Extract the [x, y] coordinate from the center of the cell holding the provided text.  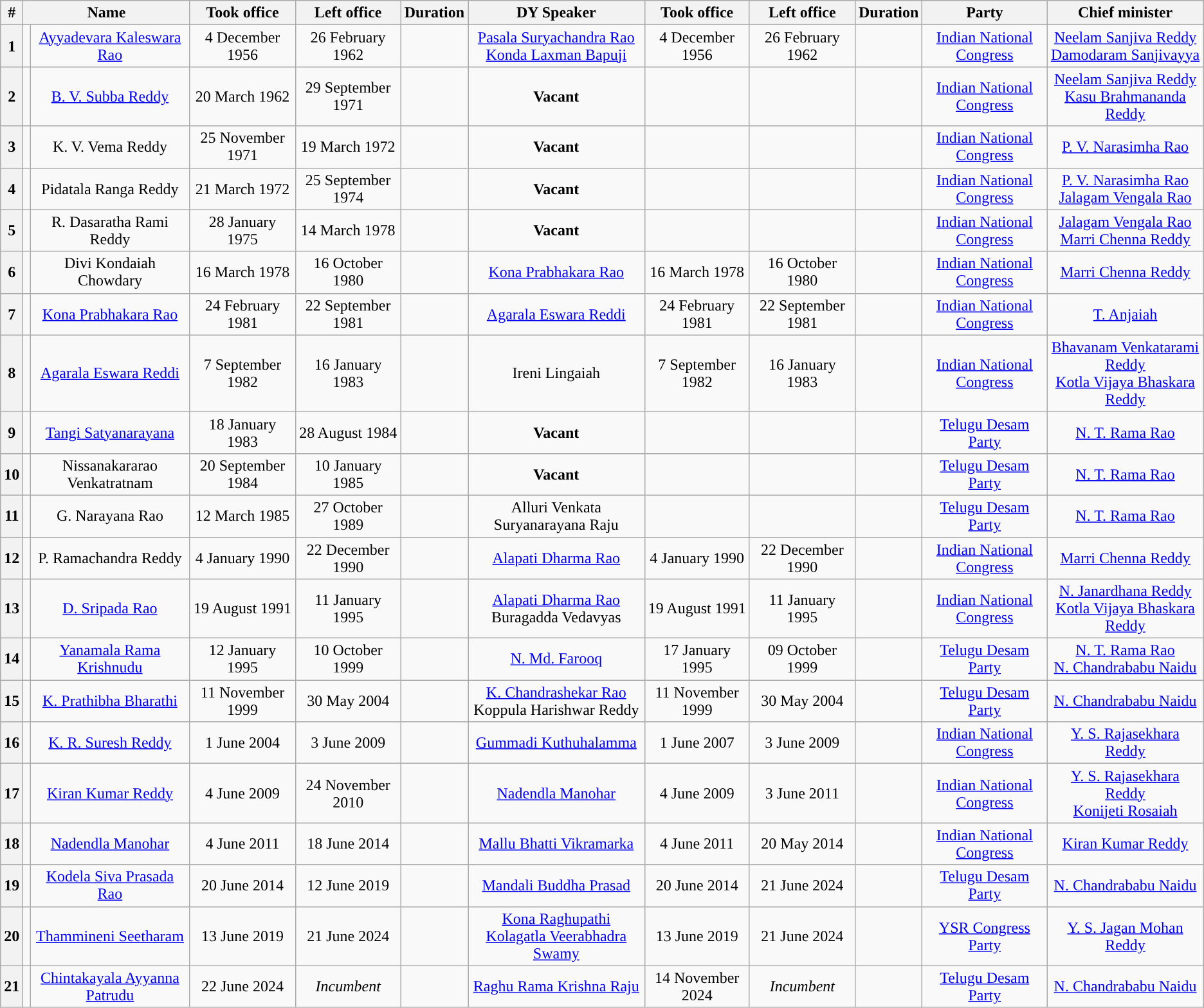
Alapati Dharma RaoBuragadda Vedavyas [556, 609]
T. Anjaiah [1126, 314]
Kona RaghupathiKolagatla Veerabhadra Swamy [556, 936]
Name [107, 13]
B. V. Subba Reddy [110, 96]
20 [12, 936]
Pasala Suryachandra RaoKonda Laxman Bapuji [556, 46]
Chintakayala Ayyanna Patrudu [110, 986]
10 October 1999 [348, 660]
20 September 1984 [242, 474]
13 [12, 609]
17 [12, 793]
9 [12, 432]
21 March 1972 [242, 189]
25 September 1974 [348, 189]
15 [12, 701]
Divi Kondaiah Chowdary [110, 273]
N. Md. Farooq [556, 660]
4 [12, 189]
14 March 1978 [348, 230]
Y. S. Jagan Mohan Reddy [1126, 936]
14 November 2024 [697, 986]
Jalagam Vengala Rao Marri Chenna Reddy [1126, 230]
12 June 2019 [348, 886]
N. T. Rama RaoN. Chandrababu Naidu [1126, 660]
10 January 1985 [348, 474]
19 [12, 886]
Chief minister [1126, 13]
Gummadi Kuthuhalamma [556, 743]
17 January 1995 [697, 660]
28 January 1975 [242, 230]
12 March 1985 [242, 516]
18 June 2014 [348, 843]
Neelam Sanjiva Reddy Damodaram Sanjivayya [1126, 46]
09 October 1999 [802, 660]
14 [12, 660]
3 June 2011 [802, 793]
1 [12, 46]
K. R. Suresh Reddy [110, 743]
Pidatala Ranga Reddy [110, 189]
21 [12, 986]
D. Sripada Rao [110, 609]
Alluri Venkata Suryanarayana Raju [556, 516]
YSR Congress Party [985, 936]
Mallu Bhatti Vikramarka [556, 843]
18 [12, 843]
6 [12, 273]
K. Prathibha Bharathi [110, 701]
P. V. Narasimha Rao Jalagam Vengala Rao [1126, 189]
Yanamala Rama Krishnudu [110, 660]
# [12, 13]
29 September 1971 [348, 96]
Ireni Lingaiah [556, 373]
N. Janardhana Reddy Kotla Vijaya Bhaskara Reddy [1126, 609]
Nissanakararao Venkatratnam [110, 474]
3 [12, 147]
Bhavanam Venkatarami Reddy Kotla Vijaya Bhaskara Reddy [1126, 373]
12 [12, 558]
K. Chandrashekar Rao Koppula Harishwar Reddy [556, 701]
5 [12, 230]
27 October 1989 [348, 516]
20 May 2014 [802, 843]
19 March 1972 [348, 147]
8 [12, 373]
Neelam Sanjiva Reddy Kasu Brahmananda Reddy [1126, 96]
16 [12, 743]
G. Narayana Rao [110, 516]
11 [12, 516]
P. V. Narasimha Rao [1126, 147]
18 January 1983 [242, 432]
28 August 1984 [348, 432]
1 June 2004 [242, 743]
1 June 2007 [697, 743]
R. Dasaratha Rami Reddy [110, 230]
Y. S. Rajasekhara Reddy [1126, 743]
K. V. Vema Reddy [110, 147]
12 January 1995 [242, 660]
7 [12, 314]
2 [12, 96]
25 November 1971 [242, 147]
22 June 2024 [242, 986]
Ayyadevara Kaleswara Rao [110, 46]
Alapati Dharma Rao [556, 558]
Mandali Buddha Prasad [556, 886]
Party [985, 13]
Tangi Satyanarayana [110, 432]
Y. S. Rajasekhara Reddy Konijeti Rosaiah [1126, 793]
20 March 1962 [242, 96]
10 [12, 474]
Raghu Rama Krishna Raju [556, 986]
P. Ramachandra Reddy [110, 558]
24 November 2010 [348, 793]
Kodela Siva Prasada Rao [110, 886]
DY Speaker [556, 13]
Thammineni Seetharam [110, 936]
